Return (X, Y) of the center of cell containing provided text 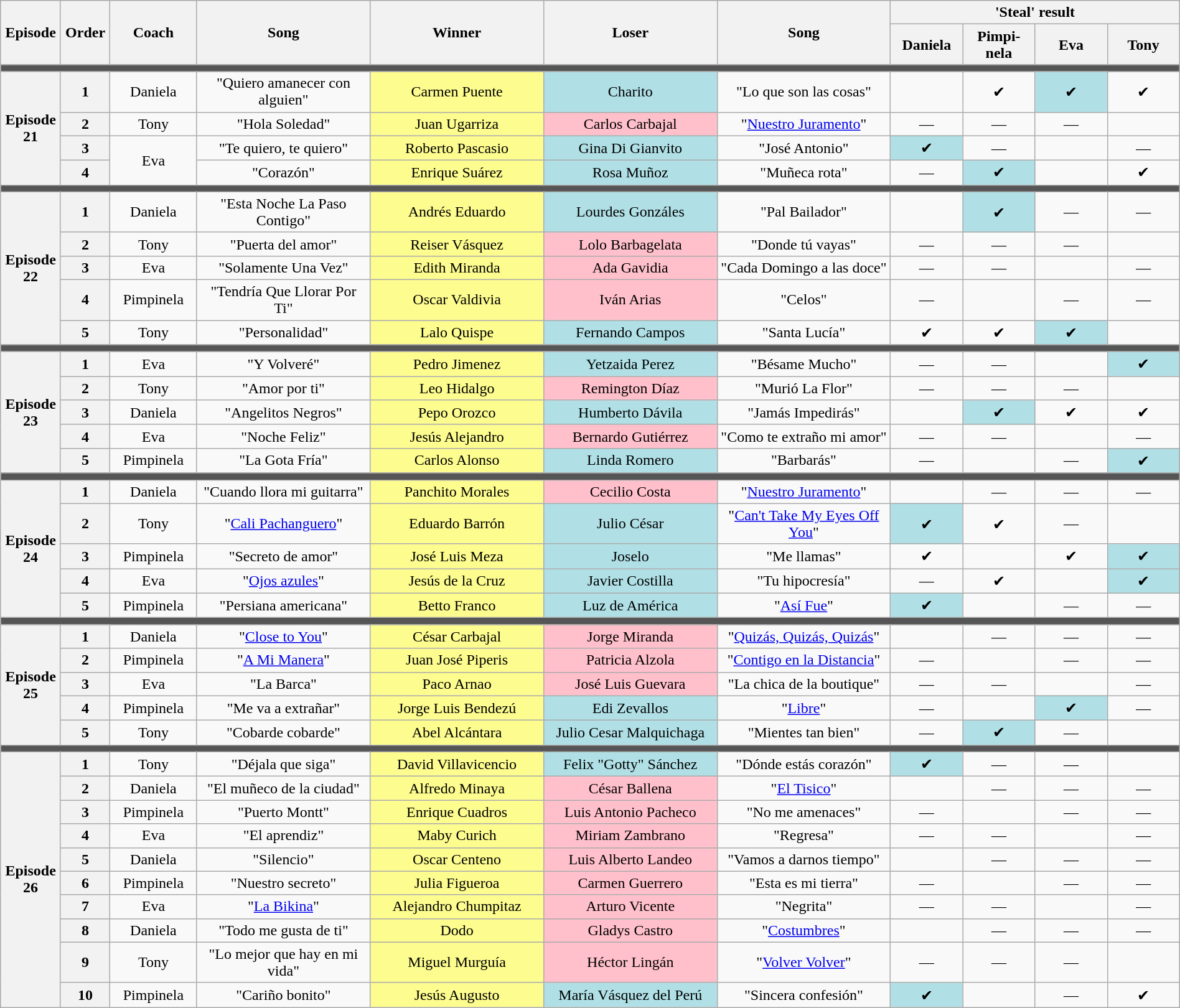
Julia Figueroa (457, 883)
Episode (31, 32)
"Murió La Flor" (804, 388)
"Barbarás" (804, 460)
"Así Fue" (804, 605)
"Hola Soledad" (284, 124)
Yetzaida Perez (630, 364)
Juan José Piperis (457, 660)
Enrique Cuadros (457, 812)
David Villavicencio (457, 764)
Luis Antonio Pacheco (630, 812)
Juan Ugarriza (457, 124)
Oscar Valdivia (457, 300)
"Cuando llora mi guitarra" (284, 492)
Paco Arnao (457, 684)
Julio Cesar Malquichaga (630, 733)
Pepo Orozco (457, 413)
Maby Curich (457, 836)
Felix "Gotty" Sánchez (630, 764)
"Puerto Montt" (284, 812)
"Muñeca rota" (804, 173)
Jorge Luis Bendezú (457, 708)
"Tendría Que Llorar Por Ti" (284, 300)
"Santa Lucía" (804, 332)
Carmen Guerrero (630, 883)
Ada Gavidia (630, 268)
Andrés Eduardo (457, 212)
José Luis Meza (457, 556)
Betto Franco (457, 605)
"Close to You" (284, 637)
Rosa Muñoz (630, 173)
Alfredo Minaya (457, 788)
Julio César (630, 524)
"Mientes tan bien" (804, 733)
Pedro Jimenez (457, 364)
"El Tisico" (804, 788)
Cecilio Costa (630, 492)
Patricia Alzola (630, 660)
Jesús Alejandro (457, 436)
Charito (630, 92)
Carmen Puente (457, 92)
10 (85, 995)
"Donde tú vayas" (804, 244)
"Solamente Una Vez" (284, 268)
Winner (457, 32)
"Ojos azules" (284, 581)
6 (85, 883)
"Secreto de amor" (284, 556)
"Tu hipocresía" (804, 581)
"Te quiero, te quiero" (284, 148)
"El muñeco de la ciudad" (284, 788)
"Dónde estás corazón" (804, 764)
Order (85, 32)
"Puerta del amor" (284, 244)
Oscar Centeno (457, 859)
Carlos Alonso (457, 460)
"A Mi Manera" (284, 660)
Miriam Zambrano (630, 836)
César Ballena (630, 788)
"Corazón" (284, 173)
"La chica de la boutique" (804, 684)
"Costumbres" (804, 930)
"Persiana americana" (284, 605)
"Jamás Impedirás" (804, 413)
"Pal Bailador" (804, 212)
"La Gota Fría" (284, 460)
"Lo que son las cosas" (804, 92)
"Todo me gusta de ti" (284, 930)
Panchito Morales (457, 492)
Remington Díaz (630, 388)
"Negrita" (804, 907)
Lalo Quispe (457, 332)
Gladys Castro (630, 930)
"Déjala que siga" (284, 764)
7 (85, 907)
Leo Hidalgo (457, 388)
"Quiero amanecer con alguien" (284, 92)
María Vásquez del Perú (630, 995)
"Vamos a darnos tiempo" (804, 859)
Luz de América (630, 605)
Jesús de la Cruz (457, 581)
"José Antonio" (804, 148)
Eduardo Barrón (457, 524)
Alejandro Chumpitaz (457, 907)
"Me va a extrañar" (284, 708)
Carlos Carbajal (630, 124)
Javier Costilla (630, 581)
Episode 25 (31, 684)
Lolo Barbagelata (630, 244)
"Nuestro secreto" (284, 883)
9 (85, 962)
Episode 22 (31, 268)
Bernardo Gutiérrez (630, 436)
Luis Alberto Landeo (630, 859)
"Personalidad" (284, 332)
Lourdes Gonzáles (630, 212)
"Cobarde cobarde" (284, 733)
"Sincera confesión" (804, 995)
Jesús Augusto (457, 995)
"Como te extraño mi amor" (804, 436)
Miguel Murguía (457, 962)
Joselo (630, 556)
8 (85, 930)
Humberto Dávila (630, 413)
"Me llamas" (804, 556)
"Amor por ti" (284, 388)
"Can't Take My Eyes Off You" (804, 524)
"Cariño bonito" (284, 995)
Pimpi-nela (999, 45)
"Quizás, Quizás, Quizás" (804, 637)
"Silencio" (284, 859)
Abel Alcántara (457, 733)
Episode 26 (31, 880)
Jorge Miranda (630, 637)
Loser (630, 32)
"Cada Domingo a las doce" (804, 268)
"Celos" (804, 300)
Edith Miranda (457, 268)
Episode 24 (31, 549)
'Steal' result (1035, 12)
Reiser Vásquez (457, 244)
Iván Arias (630, 300)
Gina Di Gianvito (630, 148)
"La Bikina" (284, 907)
"Contigo en la Distancia" (804, 660)
Fernando Campos (630, 332)
"Esta Noche La Paso Contigo" (284, 212)
Coach (153, 32)
"Volver Volver" (804, 962)
"La Barca" (284, 684)
"Y Volveré" (284, 364)
"Bésame Mucho" (804, 364)
"Lo mejor que hay en mi vida" (284, 962)
"Libre" (804, 708)
Héctor Lingán (630, 962)
Roberto Pascasio (457, 148)
"Noche Feliz" (284, 436)
"Esta es mi tierra" (804, 883)
Edi Zevallos (630, 708)
Linda Romero (630, 460)
José Luis Guevara (630, 684)
Episode 23 (31, 412)
Arturo Vicente (630, 907)
"Regresa" (804, 836)
"No me amenaces" (804, 812)
Episode 21 (31, 128)
"Angelitos Negros" (284, 413)
Dodo (457, 930)
César Carbajal (457, 637)
Enrique Suárez (457, 173)
"El aprendiz" (284, 836)
"Cali Pachanguero" (284, 524)
